Identify which cell holds the provided text, then report its [X, Y] central coordinate. 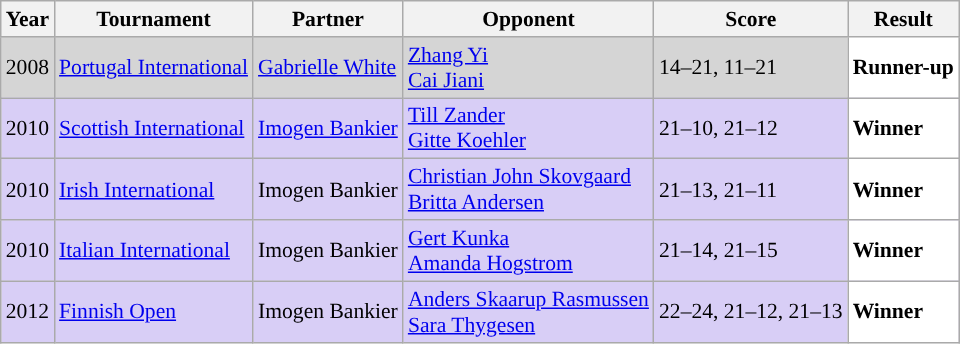
21–10, 21–12 [751, 128]
21–14, 21–15 [751, 250]
Gert Kunka Amanda Hogstrom [528, 250]
Irish International [154, 190]
Italian International [154, 250]
Partner [328, 19]
21–13, 21–11 [751, 190]
Scottish International [154, 128]
Tournament [154, 19]
Result [904, 19]
Gabrielle White [328, 68]
22–24, 21–12, 21–13 [751, 312]
Score [751, 19]
Opponent [528, 19]
Zhang Yi Cai Jiani [528, 68]
2012 [28, 312]
Runner-up [904, 68]
Till Zander Gitte Koehler [528, 128]
Year [28, 19]
2008 [28, 68]
14–21, 11–21 [751, 68]
Christian John Skovgaard Britta Andersen [528, 190]
Finnish Open [154, 312]
Portugal International [154, 68]
Anders Skaarup Rasmussen Sara Thygesen [528, 312]
